Search for the cell housing the specified text and yield its (X, Y) center coordinate. 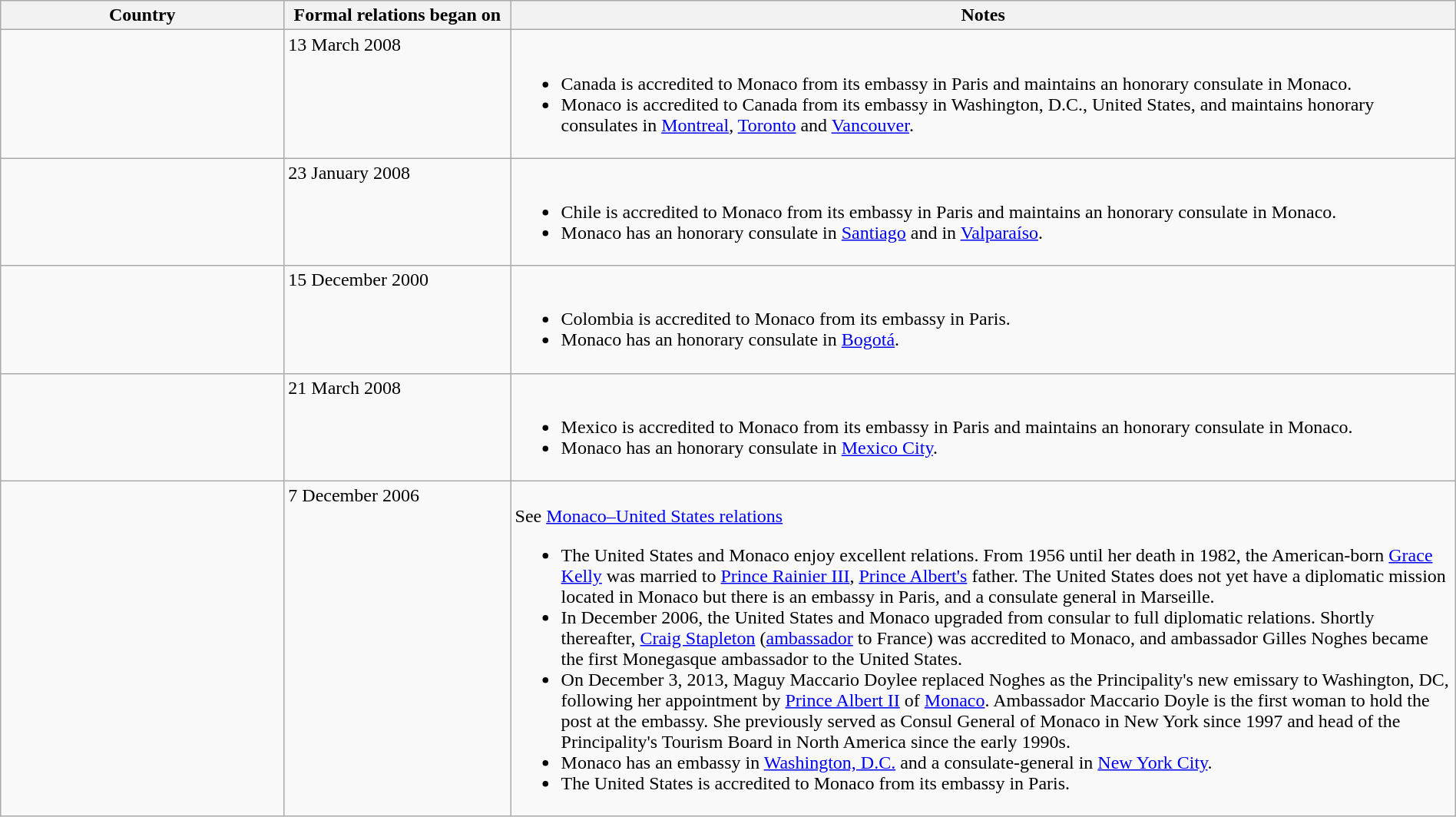
Colombia is accredited to Monaco from its embassy in Paris.Monaco has an honorary consulate in Bogotá. (983, 319)
7 December 2006 (398, 648)
Notes (983, 15)
21 March 2008 (398, 427)
Country (143, 15)
23 January 2008 (398, 212)
13 March 2008 (398, 94)
Formal relations began on (398, 15)
15 December 2000 (398, 319)
